Capture the cell that displays the provided text and extract its (X, Y) central coordinate. 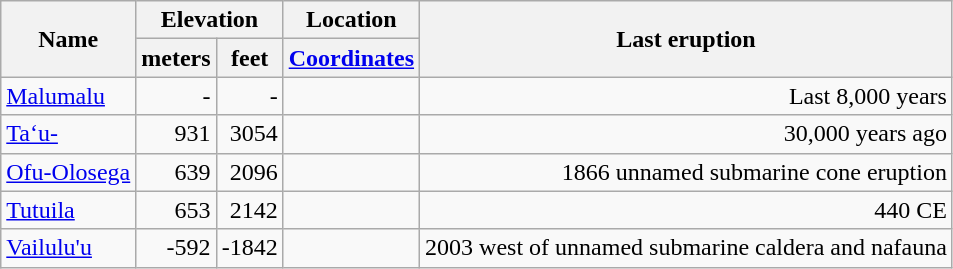
30,000 years ago (686, 134)
feet (250, 58)
Elevation (210, 20)
Last eruption (686, 39)
3054 (250, 134)
Ta‘u- (68, 134)
Ofu-Olosega (68, 172)
1866 unnamed submarine cone eruption (686, 172)
653 (176, 210)
Vailulu'u (68, 248)
2142 (250, 210)
Last 8,000 years (686, 96)
2096 (250, 172)
931 (176, 134)
meters (176, 58)
639 (176, 172)
-592 (176, 248)
Name (68, 39)
2003 west of unnamed submarine caldera and nafauna (686, 248)
Tutuila (68, 210)
-1842 (250, 248)
440 CE (686, 210)
Coordinates (351, 58)
Location (351, 20)
Malumalu (68, 96)
